Scan for the cell matching the given text and deliver its (x, y) coordinate at center. 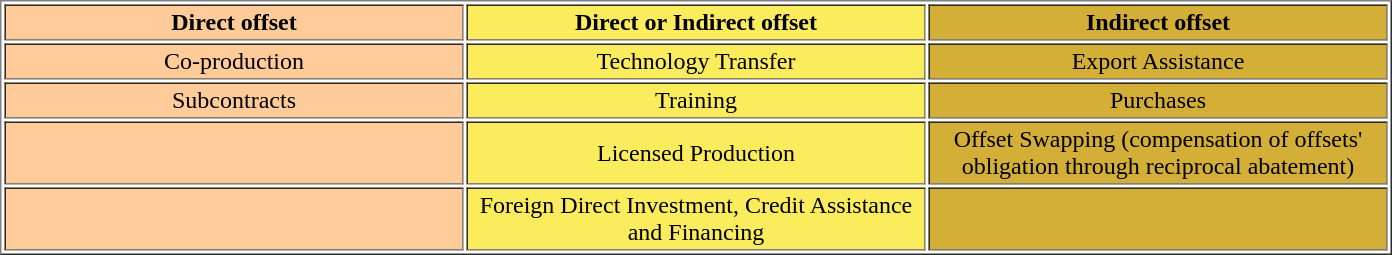
Indirect offset (1158, 22)
Foreign Direct Investment, Credit Assistance and Financing (696, 220)
Technology Transfer (696, 62)
Offset Swapping (compensation of offsets' obligation through reciprocal abatement) (1158, 154)
Purchases (1158, 100)
Direct or Indirect offset (696, 22)
Subcontracts (234, 100)
Export Assistance (1158, 62)
Co-production (234, 62)
Direct offset (234, 22)
Licensed Production (696, 154)
Training (696, 100)
